Output the (X, Y) coordinate of the center of the cell containing the given text.  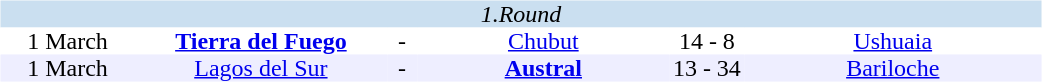
Chubut (544, 42)
Tierra del Fuego (262, 42)
13 - 34 (707, 68)
1.Round (520, 14)
Austral (544, 68)
Ushuaia (892, 42)
Lagos del Sur (262, 68)
Bariloche (892, 68)
14 - 8 (707, 42)
